Scan for the cell matching the given text and deliver its [x, y] coordinate at center. 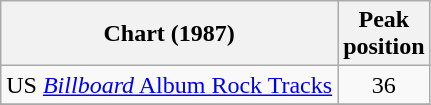
Chart (1987) [170, 34]
Peakposition [384, 34]
36 [384, 85]
US Billboard Album Rock Tracks [170, 85]
